Find where the given text appears and provide that cell's center as [X, Y] coordinate. 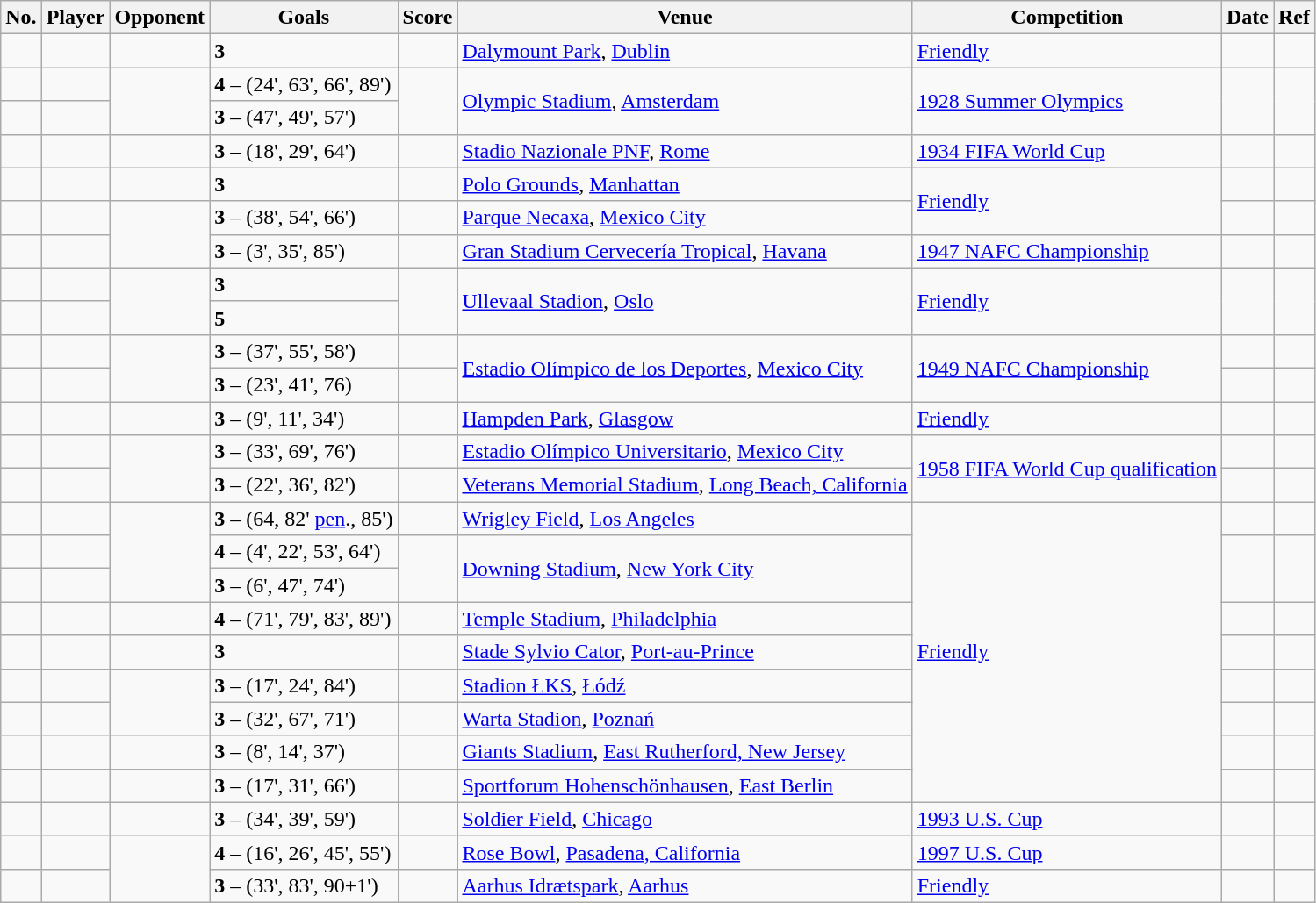
1947 NAFC Championship [1067, 251]
1997 U.S. Cup [1067, 852]
Soldier Field, Chicago [685, 819]
Stadio Nazionale PNF, Rome [685, 151]
No. [21, 18]
1949 NAFC Championship [1067, 368]
4 – (24', 63', 66', 89') [304, 84]
Stade Sylvio Cator, Port-au-Prince [685, 652]
Venue [685, 18]
Ullevaal Stadion, Oslo [685, 301]
Dalymount Park, Dublin [685, 51]
Player [76, 18]
Gran Stadium Cervecería Tropical, Havana [685, 251]
Sportforum Hohenschönhausen, East Berlin [685, 785]
Temple Stadium, Philadelphia [685, 619]
Downing Stadium, New York City [685, 569]
3 – (32', 67', 71') [304, 719]
3 – (23', 41', 76) [304, 384]
Aarhus Idrætspark, Aarhus [685, 885]
Competition [1067, 18]
4 – (71', 79', 83', 89') [304, 619]
Polo Grounds, Manhattan [685, 184]
Goals [304, 18]
3 – (47', 49', 57') [304, 118]
Ref [1294, 18]
3 – (38', 54', 66') [304, 218]
Veterans Memorial Stadium, Long Beach, California [685, 485]
Olympic Stadium, Amsterdam [685, 101]
3 – (22', 36', 82') [304, 485]
Opponent [160, 18]
Hampden Park, Glasgow [685, 419]
3 – (17', 31', 66') [304, 785]
4 – (4', 22', 53', 64') [304, 552]
3 – (34', 39', 59') [304, 819]
Estadio Olímpico de los Deportes, Mexico City [685, 368]
Wrigley Field, Los Angeles [685, 519]
3 – (18', 29', 64') [304, 151]
3 – (17', 24', 84') [304, 685]
3 – (6', 47', 74') [304, 585]
1928 Summer Olympics [1067, 101]
3 – (9', 11', 34') [304, 419]
3 – (37', 55', 58') [304, 351]
3 – (33', 69', 76') [304, 452]
Stadion ŁKS, Łódź [685, 685]
3 – (8', 14', 37') [304, 752]
1993 U.S. Cup [1067, 819]
1934 FIFA World Cup [1067, 151]
Warta Stadion, Poznań [685, 719]
4 – (16', 26', 45', 55') [304, 852]
Date [1247, 18]
1958 FIFA World Cup qualification [1067, 469]
5 [304, 318]
Estadio Olímpico Universitario, Mexico City [685, 452]
3 – (64, 82' pen., 85') [304, 519]
Score [428, 18]
3 – (33', 83', 90+1') [304, 885]
Parque Necaxa, Mexico City [685, 218]
Rose Bowl, Pasadena, California [685, 852]
3 – (3', 35', 85') [304, 251]
Giants Stadium, East Rutherford, New Jersey [685, 752]
